Locate the cell with the specified text and output its [X, Y] center coordinate. 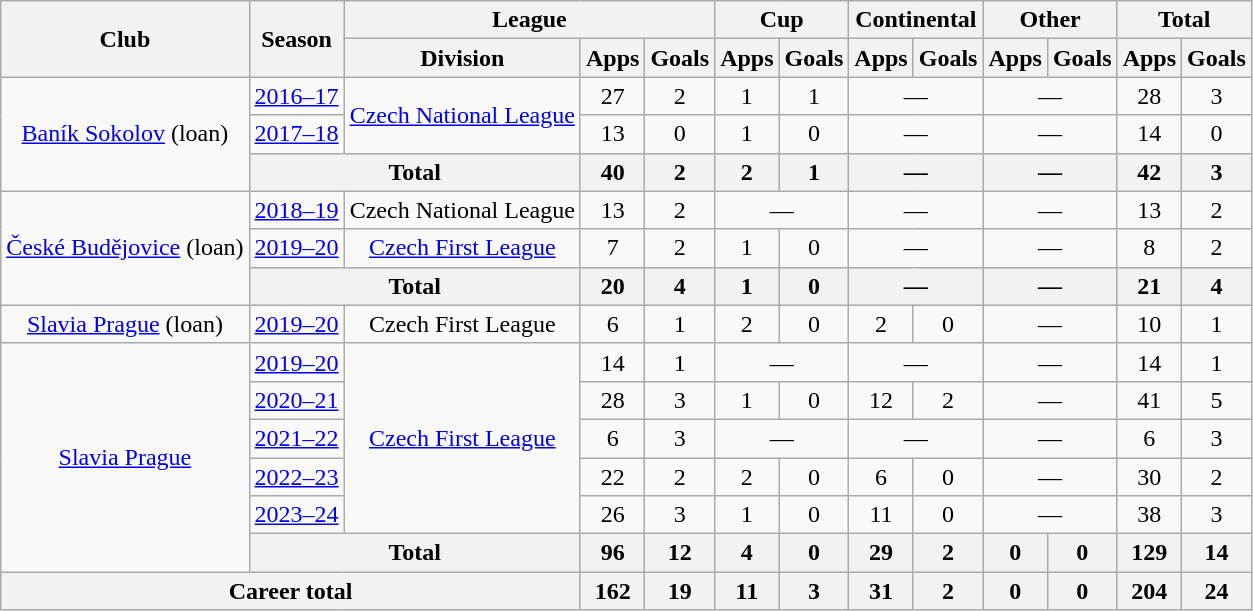
Season [296, 39]
League [529, 20]
204 [1149, 591]
162 [612, 591]
96 [612, 553]
České Budějovice (loan) [125, 248]
26 [612, 515]
Continental [916, 20]
22 [612, 477]
2022–23 [296, 477]
Career total [291, 591]
19 [680, 591]
41 [1149, 400]
2023–24 [296, 515]
29 [881, 553]
5 [1217, 400]
24 [1217, 591]
21 [1149, 286]
10 [1149, 324]
38 [1149, 515]
2021–22 [296, 438]
40 [612, 172]
8 [1149, 248]
2017–18 [296, 134]
27 [612, 96]
2020–21 [296, 400]
129 [1149, 553]
2018–19 [296, 210]
Baník Sokolov (loan) [125, 134]
Other [1050, 20]
7 [612, 248]
30 [1149, 477]
31 [881, 591]
Slavia Prague [125, 457]
Slavia Prague (loan) [125, 324]
Cup [782, 20]
20 [612, 286]
Club [125, 39]
2016–17 [296, 96]
42 [1149, 172]
Division [462, 58]
